Output the [x, y] coordinate of the center of the cell containing the given text.  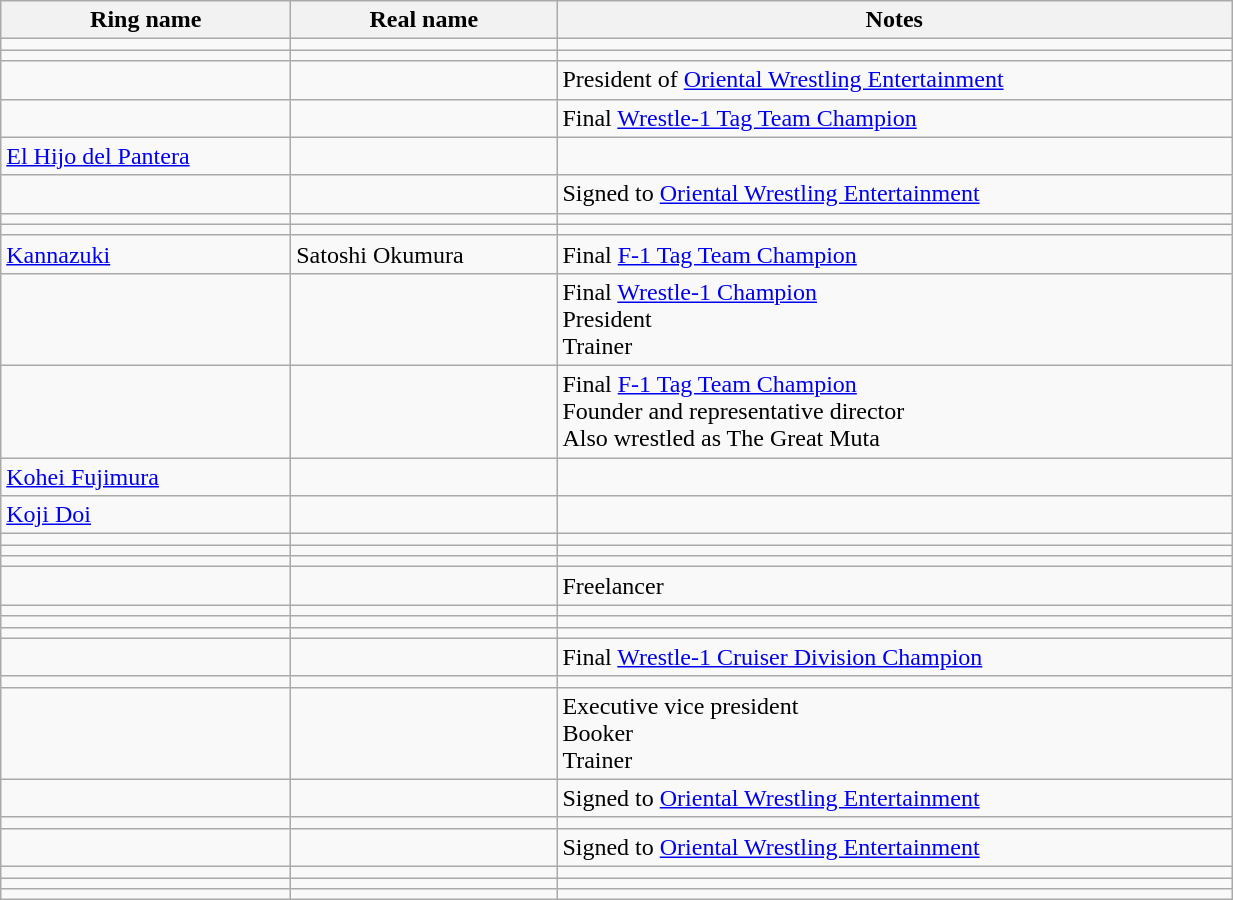
Executive vice presidentBookerTrainer [894, 733]
Kohei Fujimura [146, 477]
Kannazuki [146, 254]
Real name [424, 20]
Final F-1 Tag Team ChampionFounder and representative directorAlso wrestled as The Great Muta [894, 411]
Koji Doi [146, 515]
Final Wrestle-1 Tag Team Champion [894, 118]
Satoshi Okumura [424, 254]
Final Wrestle-1 ChampionPresidentTrainer [894, 319]
Notes [894, 20]
Final Wrestle-1 Cruiser Division Champion [894, 657]
Final F-1 Tag Team Champion [894, 254]
Freelancer [894, 586]
Ring name [146, 20]
President of Oriental Wrestling Entertainment [894, 80]
El Hijo del Pantera [146, 156]
